Locate the cell with the specified text and output its [X, Y] center coordinate. 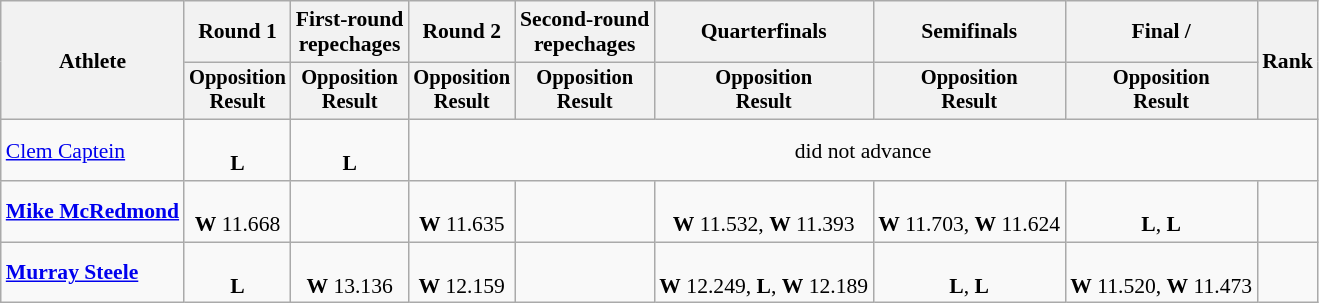
Final / [1161, 32]
Semifinals [969, 32]
Round 1 [238, 32]
Clem Captein [92, 150]
W 11.668 [238, 212]
W 13.136 [350, 272]
W 11.520, W 11.473 [1161, 272]
Second-roundrepechages [584, 32]
W 11.532, W 11.393 [764, 212]
Athlete [92, 60]
W 12.249, L, W 12.189 [764, 272]
W 11.635 [462, 212]
Murray Steele [92, 272]
W 11.703, W 11.624 [969, 212]
First-roundrepechages [350, 32]
Round 2 [462, 32]
did not advance [862, 150]
Quarterfinals [764, 32]
Rank [1288, 60]
W 12.159 [462, 272]
Mike McRedmond [92, 212]
